Pinpoint the cell where the given text exists, returning its [x, y] midpoint coordinate. 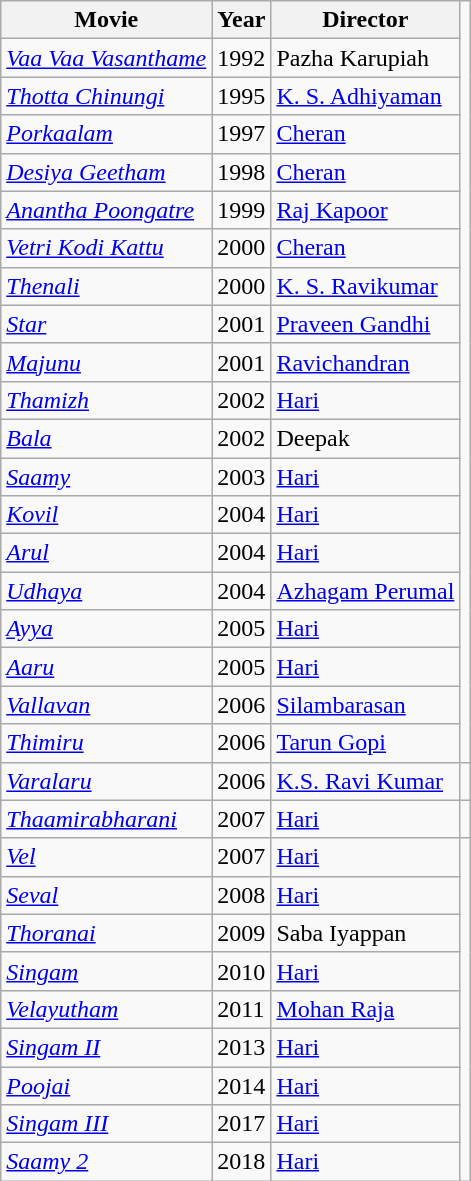
Bala [106, 438]
Poojai [106, 1085]
Director [366, 20]
1997 [242, 134]
1998 [242, 172]
2003 [242, 477]
2010 [242, 971]
1992 [242, 58]
2018 [242, 1162]
Thamizh [106, 400]
2013 [242, 1047]
Saamy [106, 477]
Singam III [106, 1124]
Singam II [106, 1047]
K.S. Ravi Kumar [366, 781]
Vetri Kodi Kattu [106, 248]
Porkaalam [106, 134]
Aaru [106, 667]
2009 [242, 933]
Praveen Gandhi [366, 324]
Year [242, 20]
Vel [106, 857]
Anantha Poongatre [106, 210]
Seval [106, 895]
Singam [106, 971]
Raj Kapoor [366, 210]
K. S. Adhiyaman [366, 96]
Desiya Geetham [106, 172]
Thenali [106, 286]
2017 [242, 1124]
Kovil [106, 515]
Star [106, 324]
Azhagam Perumal [366, 591]
Varalaru [106, 781]
Udhaya [106, 591]
2014 [242, 1085]
1995 [242, 96]
Thoranai [106, 933]
Saamy 2 [106, 1162]
2011 [242, 1009]
Velayutham [106, 1009]
1999 [242, 210]
Arul [106, 553]
2008 [242, 895]
Movie [106, 20]
Thotta Chinungi [106, 96]
Pazha Karupiah [366, 58]
Vallavan [106, 705]
Majunu [106, 362]
Thimiru [106, 743]
Ravichandran [366, 362]
Thaamirabharani [106, 819]
Silambarasan [366, 705]
K. S. Ravikumar [366, 286]
Saba Iyappan [366, 933]
Tarun Gopi [366, 743]
Vaa Vaa Vasanthame [106, 58]
Ayya [106, 629]
Deepak [366, 438]
Mohan Raja [366, 1009]
